Identify which cell holds the provided text, then report its (X, Y) central coordinate. 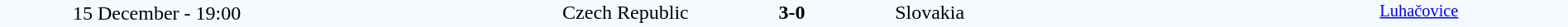
3-0 (791, 12)
Luhačovice (1419, 13)
Czech Republic (501, 12)
15 December - 19:00 (157, 13)
Slovakia (1082, 12)
